Determine the [x, y] coordinate at the center of the cell enclosing the given text.  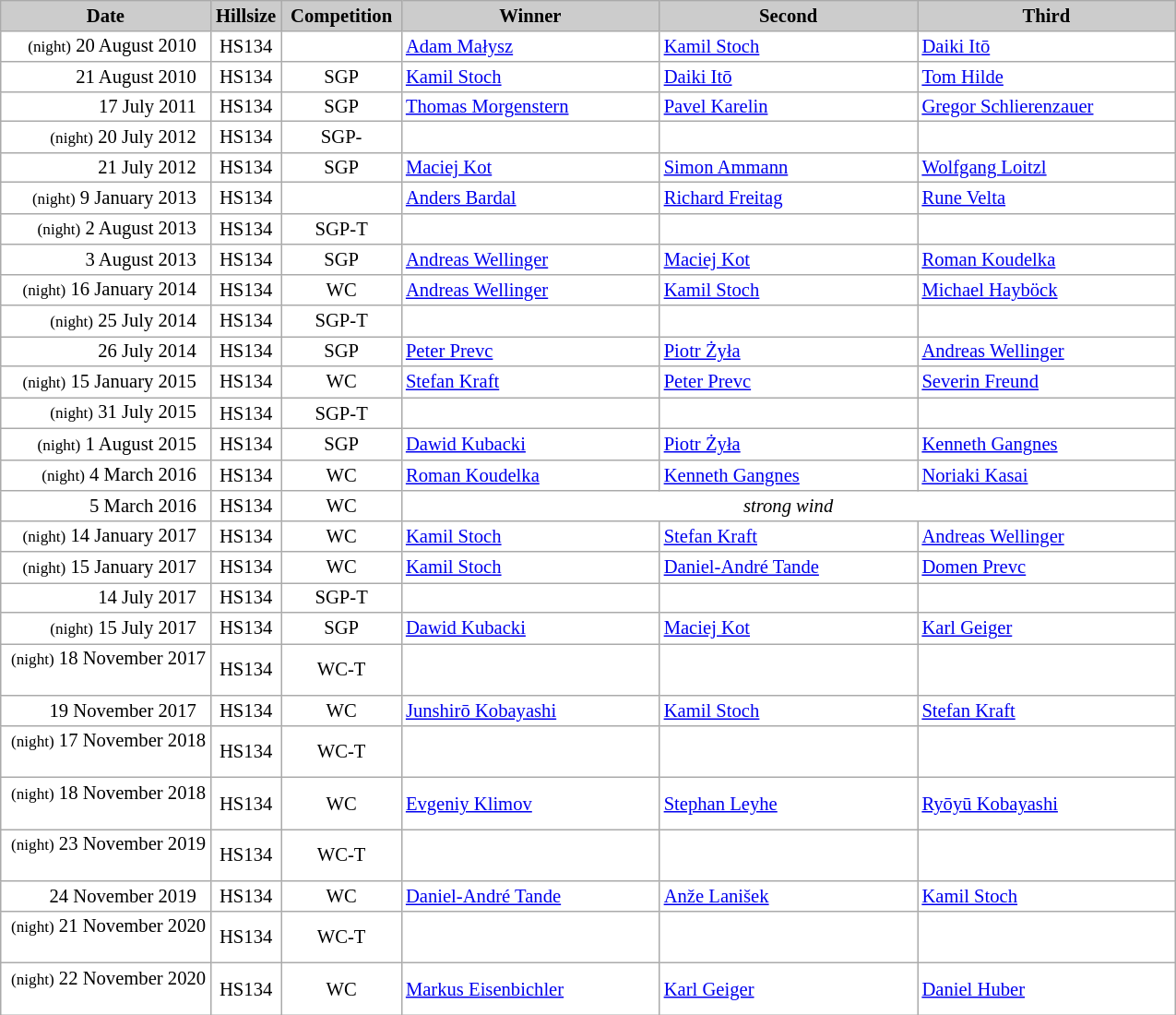
(night) 9 January 2013 [105, 197]
Markus Eisenbichler [530, 988]
(night) 1 August 2015 [105, 444]
14 July 2017 [105, 597]
(night) 22 November 2020 [105, 988]
(night) 16 January 2014 [105, 290]
17 July 2011 [105, 106]
Severin Freund [1046, 381]
(night) 15 January 2015 [105, 381]
Michael Hayböck [1046, 290]
Date [105, 15]
(night) 25 July 2014 [105, 320]
(night) 20 July 2012 [105, 137]
Third [1046, 15]
21 August 2010 [105, 76]
Anže Lanišek [789, 895]
(night) 15 January 2017 [105, 567]
(night) 23 November 2019 [105, 854]
26 July 2014 [105, 351]
Competition [341, 15]
strong wind [788, 506]
(night) 18 November 2018 [105, 803]
Richard Freitag [789, 197]
(night) 17 November 2018 [105, 751]
Pavel Karelin [789, 106]
Domen Prevc [1046, 567]
(night) 31 July 2015 [105, 412]
19 November 2017 [105, 710]
Ryōyū Kobayashi [1046, 803]
Adam Małysz [530, 46]
Rune Velta [1046, 197]
Gregor Schlierenzauer [1046, 106]
Simon Ammann [789, 167]
Evgeniy Klimov [530, 803]
Junshirō Kobayashi [530, 710]
(night) 15 July 2017 [105, 628]
(night) 18 November 2017 [105, 669]
Hillsize [245, 15]
Tom Hilde [1046, 76]
Daniel Huber [1046, 988]
5 March 2016 [105, 506]
(night) 20 August 2010 [105, 46]
Thomas Morgenstern [530, 106]
(night) 2 August 2013 [105, 229]
Noriaki Kasai [1046, 475]
Anders Bardal [530, 197]
SGP- [341, 137]
24 November 2019 [105, 895]
Winner [530, 15]
Second [789, 15]
(night) 14 January 2017 [105, 536]
(night) 4 March 2016 [105, 475]
21 July 2012 [105, 167]
3 August 2013 [105, 258]
(night) 21 November 2020 [105, 937]
Wolfgang Loitzl [1046, 167]
Stephan Leyhe [789, 803]
